From the cell containing the given text, extract its center point as (X, Y) coordinate. 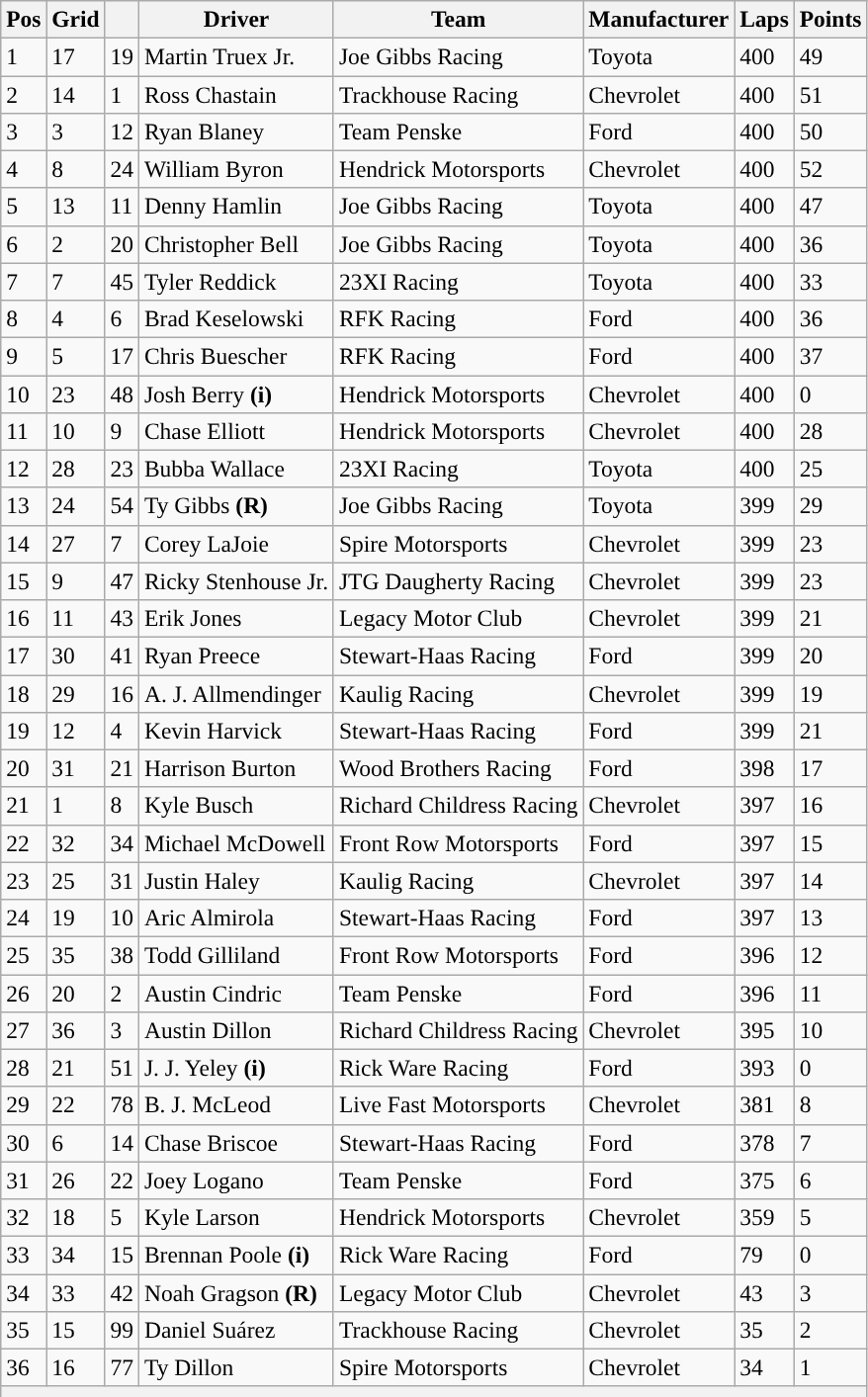
Tyler Reddick (235, 282)
JTG Daugherty Racing (458, 581)
Harrison Burton (235, 768)
Josh Berry (i) (235, 393)
Ryan Preece (235, 655)
Erik Jones (235, 618)
Martin Truex Jr. (235, 56)
42 (122, 1292)
Ty Dillon (235, 1367)
38 (122, 955)
52 (830, 169)
Justin Haley (235, 881)
50 (830, 131)
B. J. McLeod (235, 1105)
Kyle Larson (235, 1217)
Ryan Blaney (235, 131)
395 (765, 1030)
Brad Keselowski (235, 318)
Michael McDowell (235, 843)
Pos (24, 19)
Corey LaJoie (235, 544)
398 (765, 768)
Austin Dillon (235, 1030)
99 (122, 1330)
Live Fast Motorsports (458, 1105)
Chase Briscoe (235, 1143)
Manufacturer (658, 19)
393 (765, 1068)
Joey Logano (235, 1180)
Aric Almirola (235, 917)
45 (122, 282)
Driver (235, 19)
378 (765, 1143)
Chase Elliott (235, 431)
Ty Gibbs (R) (235, 506)
41 (122, 655)
William Byron (235, 169)
Team (458, 19)
Denny Hamlin (235, 207)
359 (765, 1217)
79 (765, 1255)
Wood Brothers Racing (458, 768)
Daniel Suárez (235, 1330)
Austin Cindric (235, 993)
77 (122, 1367)
Points (830, 19)
Ross Chastain (235, 94)
48 (122, 393)
J. J. Yeley (i) (235, 1068)
54 (122, 506)
49 (830, 56)
A. J. Allmendinger (235, 693)
Christopher Bell (235, 244)
Noah Gragson (R) (235, 1292)
Brennan Poole (i) (235, 1255)
Bubba Wallace (235, 469)
381 (765, 1105)
Ricky Stenhouse Jr. (235, 581)
Laps (765, 19)
Todd Gilliland (235, 955)
Kevin Harvick (235, 731)
78 (122, 1105)
Grid (75, 19)
Kyle Busch (235, 806)
375 (765, 1180)
Chris Buescher (235, 356)
37 (830, 356)
